Detect which cell encompasses the target text, then output its [x, y] center coordinate. 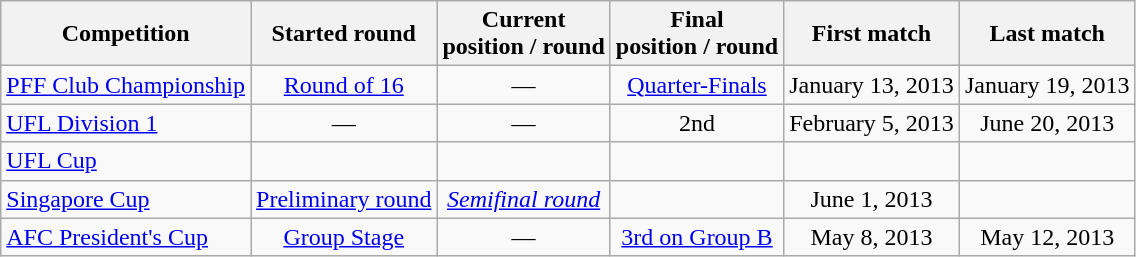
Started round [344, 34]
Singapore Cup [126, 199]
Last match [1047, 34]
AFC President's Cup [126, 237]
Group Stage [344, 237]
2nd [696, 123]
Competition [126, 34]
June 1, 2013 [872, 199]
Preliminary round [344, 199]
UFL Cup [126, 161]
Semifinal round [524, 199]
Currentposition / round [524, 34]
January 13, 2013 [872, 85]
3rd on Group B [696, 237]
PFF Club Championship [126, 85]
UFL Division 1 [126, 123]
Round of 16 [344, 85]
May 12, 2013 [1047, 237]
January 19, 2013 [1047, 85]
Quarter-Finals [696, 85]
May 8, 2013 [872, 237]
February 5, 2013 [872, 123]
First match [872, 34]
June 20, 2013 [1047, 123]
Finalposition / round [696, 34]
